Find where the given text appears and provide that cell's center as (X, Y) coordinate. 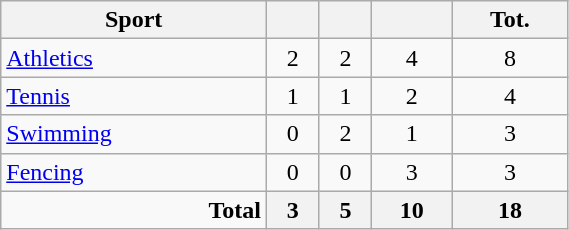
Tot. (510, 20)
8 (510, 58)
Athletics (134, 58)
Sport (134, 20)
Swimming (134, 134)
10 (412, 210)
Fencing (134, 172)
18 (510, 210)
Total (134, 210)
5 (346, 210)
Tennis (134, 96)
